Pinpoint the cell where the given text exists, returning its (X, Y) midpoint coordinate. 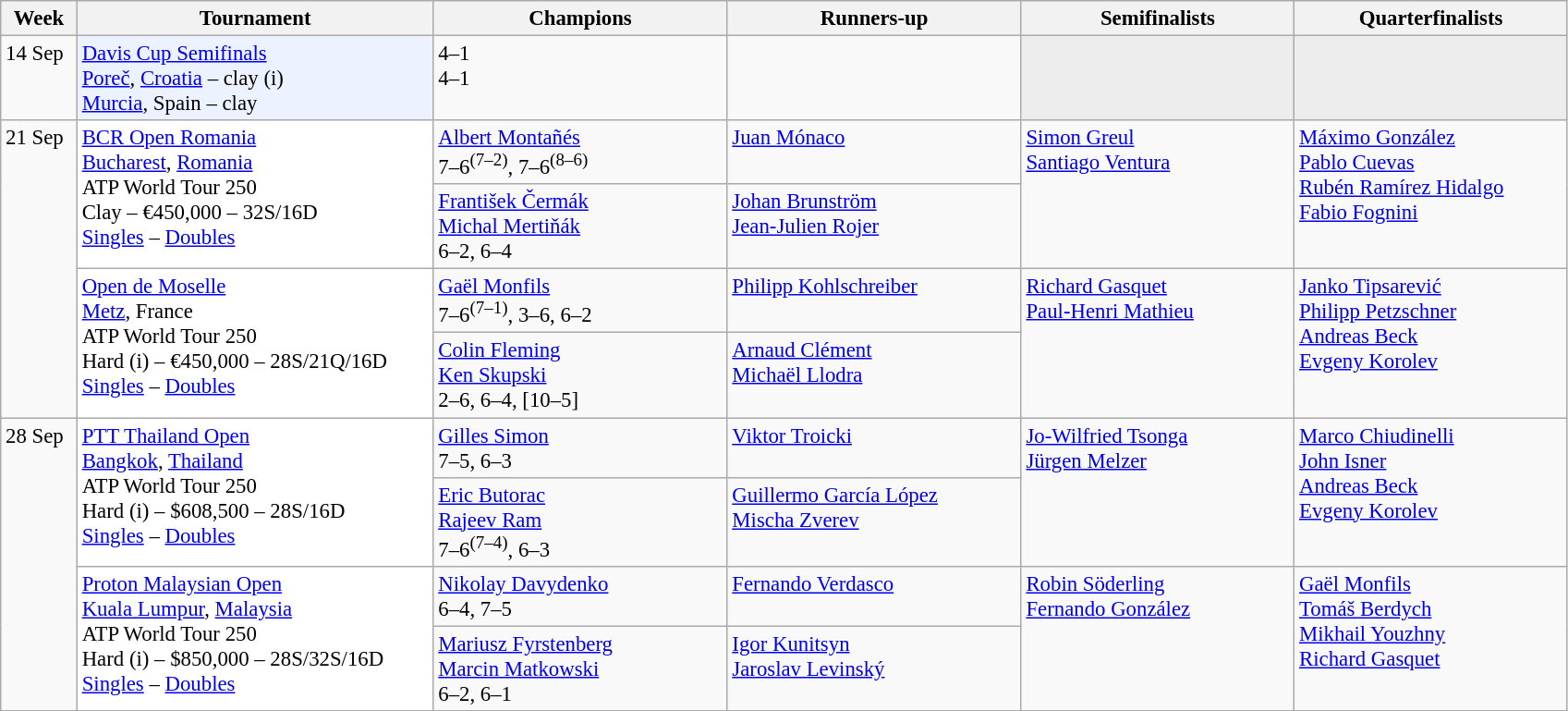
Robin Söderling Fernando González (1158, 638)
Open de Moselle Metz, FranceATP World Tour 250Hard (i) – €450,000 – 28S/21Q/16DSingles – Doubles (255, 344)
Fernando Verdasco (874, 595)
Davis Cup Semifinals Poreč, Croatia – clay (i) Murcia, Spain – clay (255, 79)
Mariusz Fyrstenberg Marcin Matkowski6–2, 6–1 (580, 668)
Igor Kunitsyn Jaroslav Levinský (874, 668)
Semifinalists (1158, 18)
Johan Brunström Jean-Julien Rojer (874, 227)
28 Sep (39, 564)
Viktor Troicki (874, 447)
Runners-up (874, 18)
Juan Mónaco (874, 152)
Arnaud Clément Michaël Llodra (874, 375)
Jo-Wilfried Tsonga Jürgen Melzer (1158, 492)
Nikolay Davydenko 6–4, 7–5 (580, 595)
14 Sep (39, 79)
Philipp Kohlschreiber (874, 301)
Tournament (255, 18)
BCR Open Romania Bucharest, RomaniaATP World Tour 250Clay – €450,000 – 32S/16DSingles – Doubles (255, 194)
Simon Greul Santiago Ventura (1158, 194)
PTT Thailand Open Bangkok, ThailandATP World Tour 250Hard (i) – $608,500 – 28S/16DSingles – Doubles (255, 492)
Gaël Monfils7–6(7–1), 3–6, 6–2 (580, 301)
Máximo González Pablo Cuevas Rubén Ramírez Hidalgo Fabio Fognini (1431, 194)
Champions (580, 18)
Proton Malaysian Open Kuala Lumpur, MalaysiaATP World Tour 250Hard (i) – $850,000 – 28S/32S/16DSingles – Doubles (255, 638)
František Čermák Michal Mertiňák 6–2, 6–4 (580, 227)
Quarterfinalists (1431, 18)
Albert Montañés7–6(7–2), 7–6(8–6) (580, 152)
Marco Chiudinelli John Isner Andreas Beck Evgeny Korolev (1431, 492)
Richard Gasquet Paul-Henri Mathieu (1158, 344)
4–1 4–1 (580, 79)
21 Sep (39, 269)
Gaël Monfils Tomáš Berdych Mikhail Youzhny Richard Gasquet (1431, 638)
Janko Tipsarević Philipp Petzschner Andreas Beck Evgeny Korolev (1431, 344)
Eric Butorac Rajeev Ram7–6(7–4), 6–3 (580, 521)
Week (39, 18)
Colin Fleming Ken Skupski2–6, 6–4, [10–5] (580, 375)
Gilles Simon 7–5, 6–3 (580, 447)
Guillermo García López Mischa Zverev (874, 521)
